Locate the cell with the specified text and output its [x, y] center coordinate. 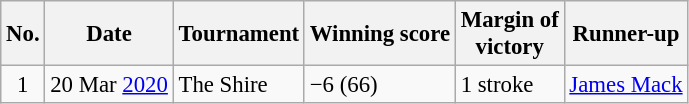
James Mack [626, 85]
Tournament [238, 34]
No. [23, 34]
Winning score [380, 34]
20 Mar 2020 [109, 85]
−6 (66) [380, 85]
Date [109, 34]
Runner-up [626, 34]
1 stroke [510, 85]
The Shire [238, 85]
1 [23, 85]
Margin ofvictory [510, 34]
